Locate the cell with the specified text and output its (x, y) center coordinate. 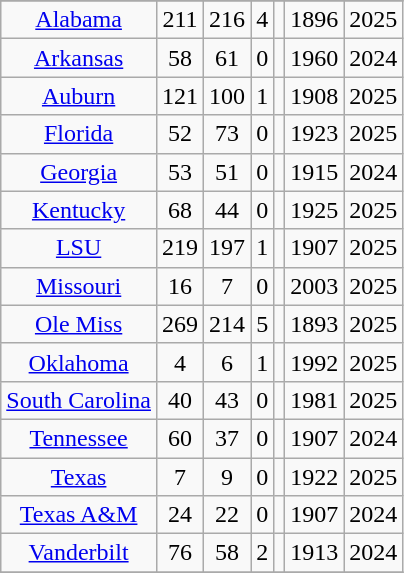
LSU (79, 248)
219 (180, 248)
1915 (314, 172)
Florida (79, 134)
1960 (314, 58)
100 (228, 96)
6 (228, 362)
16 (180, 286)
2 (262, 553)
44 (228, 210)
60 (180, 438)
Alabama (79, 20)
51 (228, 172)
22 (228, 515)
1908 (314, 96)
1896 (314, 20)
43 (228, 400)
76 (180, 553)
216 (228, 20)
Auburn (79, 96)
Tennessee (79, 438)
121 (180, 96)
24 (180, 515)
61 (228, 58)
269 (180, 324)
1992 (314, 362)
Texas A&M (79, 515)
211 (180, 20)
214 (228, 324)
1922 (314, 477)
1925 (314, 210)
Georgia (79, 172)
1913 (314, 553)
73 (228, 134)
Oklahoma (79, 362)
Missouri (79, 286)
1981 (314, 400)
53 (180, 172)
2003 (314, 286)
Kentucky (79, 210)
197 (228, 248)
Ole Miss (79, 324)
52 (180, 134)
68 (180, 210)
1923 (314, 134)
9 (228, 477)
37 (228, 438)
1893 (314, 324)
South Carolina (79, 400)
5 (262, 324)
40 (180, 400)
Texas (79, 477)
Arkansas (79, 58)
Vanderbilt (79, 553)
